For the text-containing cell, return its midpoint in [x, y] coordinate format. 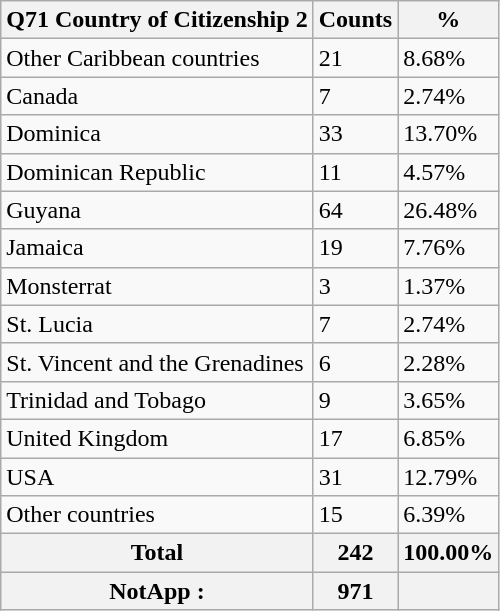
Dominican Republic [157, 172]
Q71 Country of Citizenship 2 [157, 20]
Total [157, 553]
St. Vincent and the Grenadines [157, 362]
9 [355, 400]
6.39% [448, 515]
12.79% [448, 477]
8.68% [448, 58]
971 [355, 591]
33 [355, 134]
Monsterrat [157, 286]
21 [355, 58]
64 [355, 210]
4.57% [448, 172]
United Kingdom [157, 438]
USA [157, 477]
NotApp : [157, 591]
26.48% [448, 210]
17 [355, 438]
7.76% [448, 248]
Guyana [157, 210]
Other Caribbean countries [157, 58]
242 [355, 553]
3 [355, 286]
Dominica [157, 134]
19 [355, 248]
6.85% [448, 438]
% [448, 20]
1.37% [448, 286]
St. Lucia [157, 324]
11 [355, 172]
3.65% [448, 400]
6 [355, 362]
31 [355, 477]
15 [355, 515]
13.70% [448, 134]
Trinidad and Tobago [157, 400]
Other countries [157, 515]
Counts [355, 20]
2.28% [448, 362]
Jamaica [157, 248]
100.00% [448, 553]
Canada [157, 96]
